Identify which cell holds the provided text, then report its [x, y] central coordinate. 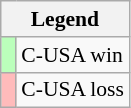
C-USA loss [72, 90]
C-USA win [72, 55]
Legend [65, 19]
